Return the (x, y) coordinate for the center point of the cell that contains the specified text.  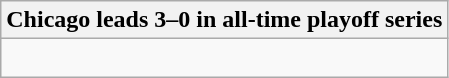
Chicago leads 3–0 in all-time playoff series (224, 20)
